Determine the (x, y) coordinate at the center of the cell enclosing the given text.  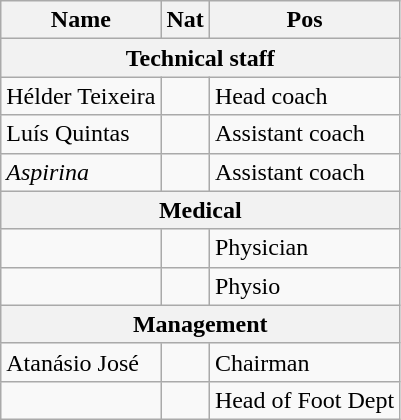
Nat (185, 20)
Physio (304, 286)
Management (200, 324)
Atanásio José (81, 362)
Head of Foot Dept (304, 400)
Chairman (304, 362)
Pos (304, 20)
Aspirina (81, 172)
Head coach (304, 96)
Medical (200, 210)
Physician (304, 248)
Name (81, 20)
Hélder Teixeira (81, 96)
Technical staff (200, 58)
Luís Quintas (81, 134)
